Determine the (x, y) coordinate at the center of the cell enclosing the given text.  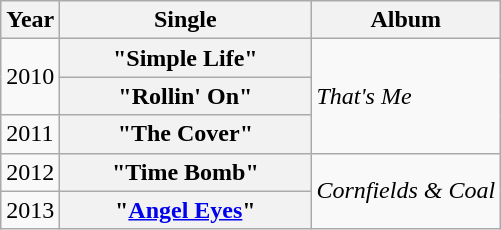
"Time Bomb" (186, 172)
"Rollin' On" (186, 96)
2010 (30, 77)
"The Cover" (186, 134)
Album (406, 20)
Year (30, 20)
2013 (30, 210)
Cornfields & Coal (406, 191)
That's Me (406, 96)
2012 (30, 172)
2011 (30, 134)
"Angel Eyes" (186, 210)
"Simple Life" (186, 58)
Single (186, 20)
